Determine the [X, Y] coordinate at the center of the cell enclosing the given text.  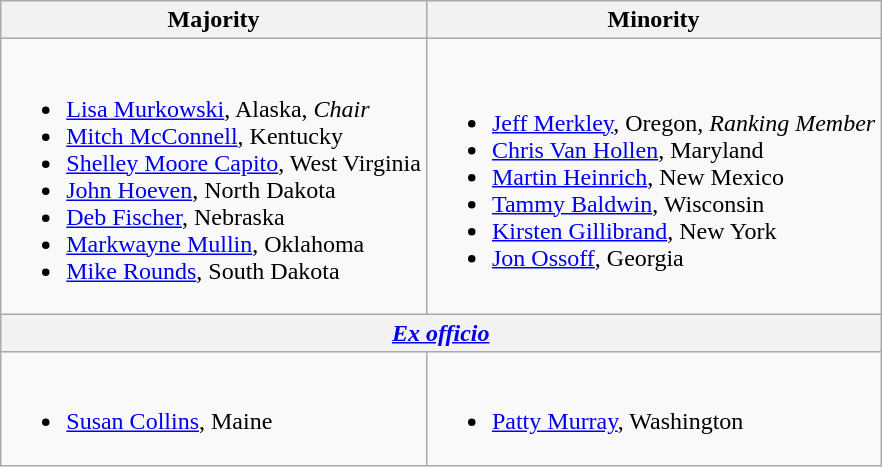
Patty Murray, Washington [653, 408]
Majority [214, 20]
Ex officio [441, 333]
Minority [653, 20]
Susan Collins, Maine [214, 408]
